Determine the [x, y] coordinate at the center of the cell enclosing the given text.  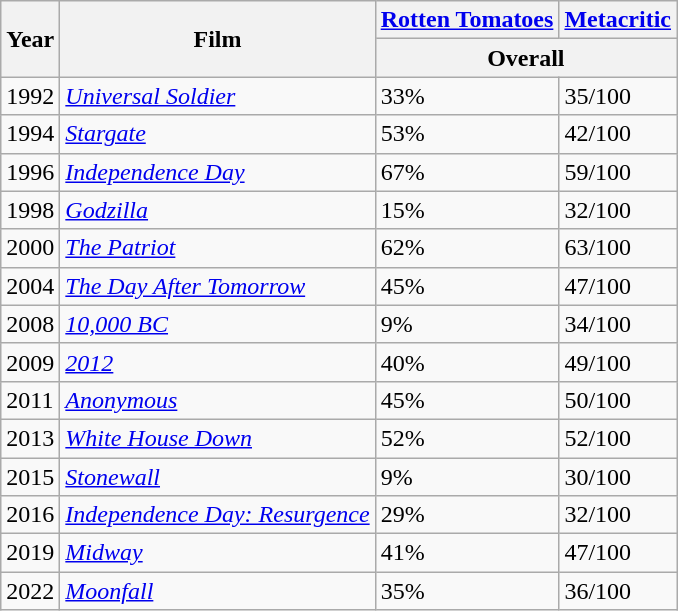
Stargate [218, 134]
29% [467, 515]
1996 [30, 172]
Year [30, 39]
50/100 [618, 400]
33% [467, 96]
1998 [30, 210]
34/100 [618, 324]
2012 [218, 362]
2000 [30, 248]
Metacritic [618, 20]
41% [467, 553]
Godzilla [218, 210]
63/100 [618, 248]
Stonewall [218, 477]
Film [218, 39]
2019 [30, 553]
30/100 [618, 477]
Rotten Tomatoes [467, 20]
15% [467, 210]
62% [467, 248]
35/100 [618, 96]
42/100 [618, 134]
40% [467, 362]
2015 [30, 477]
36/100 [618, 591]
1994 [30, 134]
59/100 [618, 172]
Overall [526, 58]
White House Down [218, 438]
53% [467, 134]
Anonymous [218, 400]
Independence Day [218, 172]
52% [467, 438]
Independence Day: Resurgence [218, 515]
2008 [30, 324]
49/100 [618, 362]
52/100 [618, 438]
2011 [30, 400]
2013 [30, 438]
35% [467, 591]
1992 [30, 96]
The Day After Tomorrow [218, 286]
10,000 BC [218, 324]
The Patriot [218, 248]
Universal Soldier [218, 96]
67% [467, 172]
2009 [30, 362]
2004 [30, 286]
Moonfall [218, 591]
2016 [30, 515]
2022 [30, 591]
Midway [218, 553]
